Output the [X, Y] coordinate of the center of the cell containing the given text.  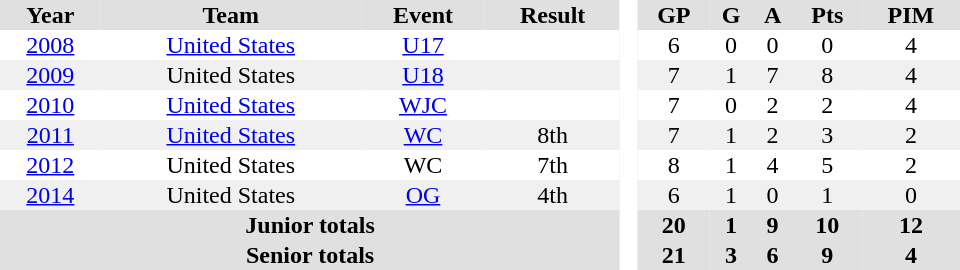
Junior totals [310, 225]
WJC [423, 105]
G [732, 15]
12 [911, 225]
8th [552, 135]
21 [674, 255]
5 [828, 165]
20 [674, 225]
U17 [423, 45]
PIM [911, 15]
Pts [828, 15]
GP [674, 15]
Year [50, 15]
2008 [50, 45]
2012 [50, 165]
Senior totals [310, 255]
OG [423, 195]
Result [552, 15]
10 [828, 225]
A [773, 15]
2010 [50, 105]
2011 [50, 135]
2009 [50, 75]
Team [231, 15]
2014 [50, 195]
7th [552, 165]
Event [423, 15]
U18 [423, 75]
4th [552, 195]
